Locate the cell with the specified text and output its (x, y) center coordinate. 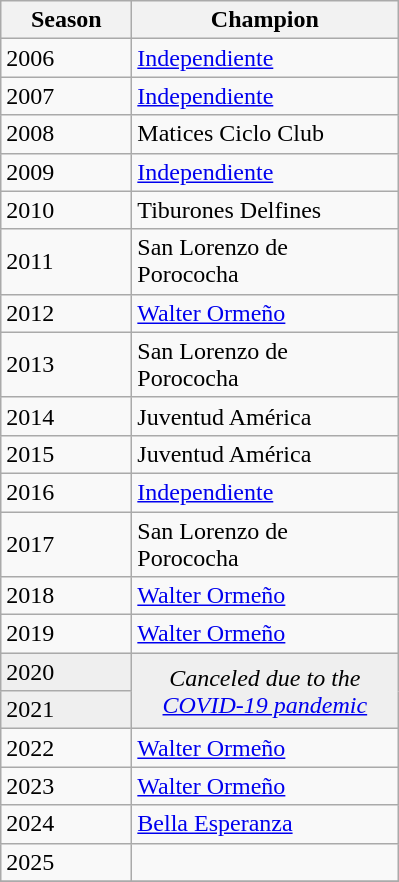
2013 (66, 364)
2021 (66, 710)
2008 (66, 134)
2012 (66, 313)
Matices Ciclo Club (265, 134)
2017 (66, 544)
Tiburones Delfines (265, 210)
2006 (66, 58)
2015 (66, 454)
2019 (66, 634)
Champion (265, 20)
Canceled due to the COVID-19 pandemic (265, 691)
2022 (66, 748)
2011 (66, 262)
2016 (66, 492)
2007 (66, 96)
2024 (66, 824)
Bella Esperanza (265, 824)
2014 (66, 416)
2020 (66, 672)
2025 (66, 862)
Season (66, 20)
2010 (66, 210)
2009 (66, 172)
2018 (66, 596)
2023 (66, 786)
